Determine the [X, Y] coordinate at the center of the cell enclosing the given text.  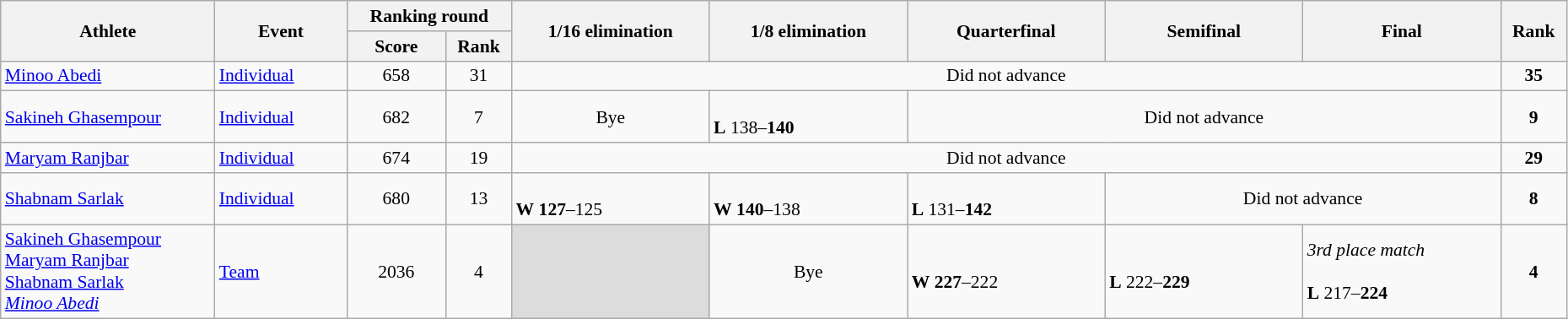
Maryam Ranjbar [108, 158]
Semifinal [1204, 30]
3rd place matchL 217–224 [1402, 272]
Score [396, 46]
Team [281, 272]
13 [478, 199]
7 [478, 116]
Sakineh Ghasempour [108, 116]
658 [396, 76]
W 227–222 [1007, 272]
2036 [396, 272]
9 [1533, 116]
1/16 elimination [611, 30]
Event [281, 30]
29 [1533, 158]
Final [1402, 30]
Athlete [108, 30]
682 [396, 116]
L 138–140 [808, 116]
W 127–125 [611, 199]
W 140–138 [808, 199]
Ranking round [428, 16]
Sakineh GhasempourMaryam RanjbarShabnam SarlakMinoo Abedi [108, 272]
L 222–229 [1204, 272]
31 [478, 76]
1/8 elimination [808, 30]
35 [1533, 76]
680 [396, 199]
L 131–142 [1007, 199]
Minoo Abedi [108, 76]
19 [478, 158]
674 [396, 158]
8 [1533, 199]
Shabnam Sarlak [108, 199]
Quarterfinal [1007, 30]
